Capture the cell that displays the provided text and extract its (x, y) central coordinate. 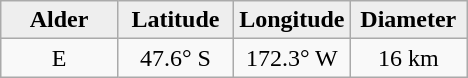
Diameter (408, 20)
16 km (408, 58)
47.6° S (175, 58)
Latitude (175, 20)
Alder (59, 20)
172.3° W (292, 58)
E (59, 58)
Longitude (292, 20)
